From the cell containing the given text, extract its center point as (x, y) coordinate. 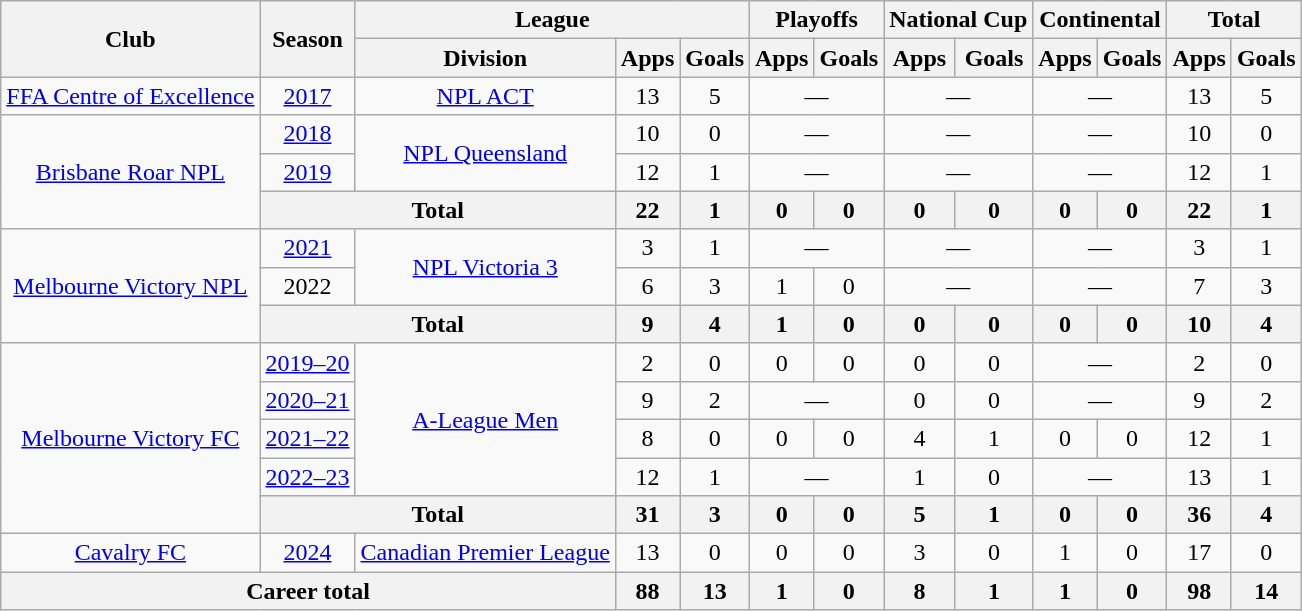
31 (647, 515)
2021 (308, 248)
Brisbane Roar NPL (130, 172)
FFA Centre of Excellence (130, 96)
A-League Men (485, 419)
Canadian Premier League (485, 553)
7 (1199, 286)
2019 (308, 172)
League (552, 20)
National Cup (958, 20)
Division (485, 58)
Club (130, 39)
36 (1199, 515)
6 (647, 286)
NPL Victoria 3 (485, 267)
Cavalry FC (130, 553)
2022 (308, 286)
2018 (308, 134)
Melbourne Victory NPL (130, 286)
Melbourne Victory FC (130, 438)
88 (647, 591)
2017 (308, 96)
2022–23 (308, 477)
Continental (1100, 20)
2021–22 (308, 438)
98 (1199, 591)
2020–21 (308, 400)
17 (1199, 553)
NPL Queensland (485, 153)
NPL ACT (485, 96)
2024 (308, 553)
14 (1266, 591)
Season (308, 39)
Career total (308, 591)
2019–20 (308, 362)
Playoffs (817, 20)
